Find where the given text appears and provide that cell's center as (x, y) coordinate. 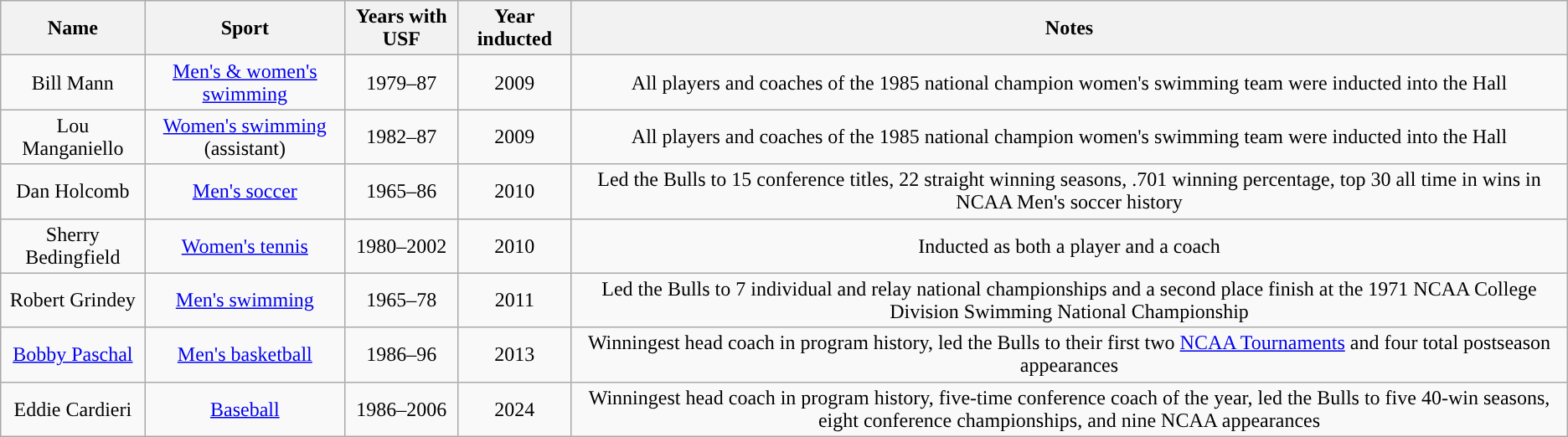
Men's swimming (245, 300)
Eddie Cardieri (73, 409)
1965–86 (402, 191)
Bill Mann (73, 82)
Men's & women's swimming (245, 82)
Sherry Bedingfield (73, 246)
1980–2002 (402, 246)
Winningest head coach in program history, led the Bulls to their first two NCAA Tournaments and four total postseason appearances (1070, 355)
Name (73, 28)
Robert Grindey (73, 300)
Men's basketball (245, 355)
Men's soccer (245, 191)
Year inducted (514, 28)
Lou Manganiello (73, 137)
1986–96 (402, 355)
Inducted as both a player and a coach (1070, 246)
1979–87 (402, 82)
Women's tennis (245, 246)
Dan Holcomb (73, 191)
2024 (514, 409)
Years with USF (402, 28)
Led the Bulls to 15 conference titles, 22 straight winning seasons, .701 winning percentage, top 30 all time in wins in NCAA Men's soccer history (1070, 191)
Women's swimming (assistant) (245, 137)
Notes (1070, 28)
2013 (514, 355)
Baseball (245, 409)
1965–78 (402, 300)
1982–87 (402, 137)
1986–2006 (402, 409)
Sport (245, 28)
Bobby Paschal (73, 355)
2011 (514, 300)
